Provide the [x, y] coordinate of the cell's center where the given text is located.  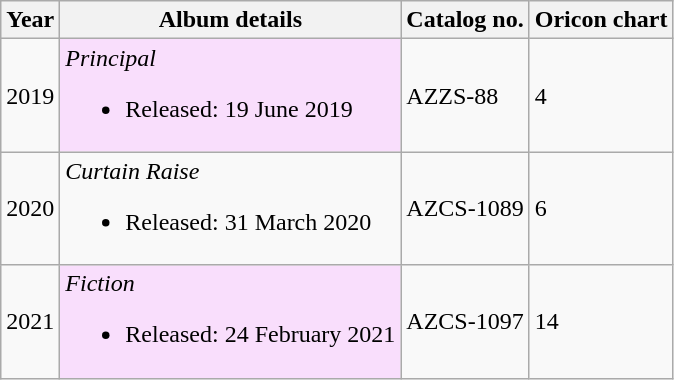
Year [30, 20]
AZZS-88 [465, 96]
Album details [230, 20]
6 [601, 208]
14 [601, 322]
PrincipalReleased: 19 June 2019 [230, 96]
AZCS-1097 [465, 322]
FictionReleased: 24 February 2021 [230, 322]
Curtain RaiseReleased: 31 March 2020 [230, 208]
Oricon chart [601, 20]
4 [601, 96]
2020 [30, 208]
2019 [30, 96]
Catalog no. [465, 20]
AZCS-1089 [465, 208]
2021 [30, 322]
